Pinpoint the cell where the given text exists, returning its [x, y] midpoint coordinate. 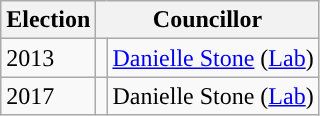
Election [48, 20]
2017 [48, 96]
Councillor [208, 20]
2013 [48, 58]
